Output the (X, Y) coordinate of the center of the cell containing the given text.  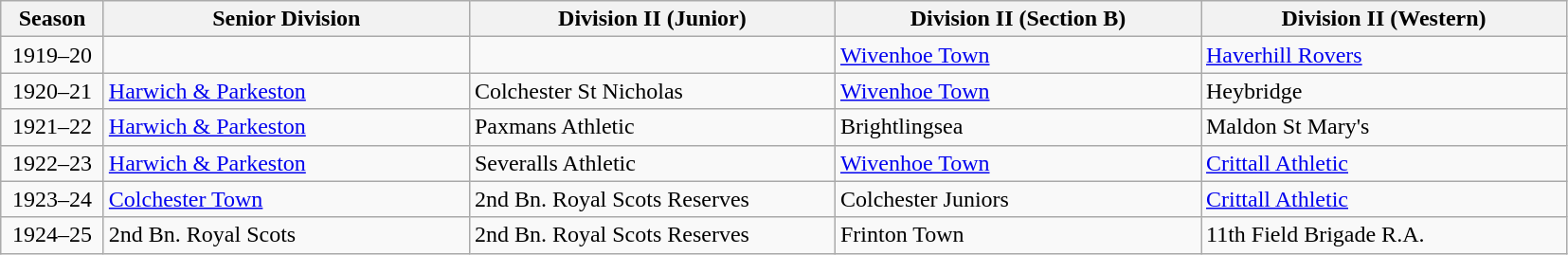
1922–23 (53, 163)
Heybridge (1384, 91)
11th Field Brigade R.A. (1384, 235)
Maldon St Mary's (1384, 127)
2nd Bn. Royal Scots (286, 235)
Haverhill Rovers (1384, 55)
Severalls Athletic (652, 163)
1919–20 (53, 55)
1920–21 (53, 91)
Division II (Section B) (1018, 19)
Season (53, 19)
Paxmans Athletic (652, 127)
Brightlingsea (1018, 127)
Division II (Western) (1384, 19)
1923–24 (53, 199)
Colchester Town (286, 199)
Division II (Junior) (652, 19)
Colchester St Nicholas (652, 91)
Senior Division (286, 19)
1921–22 (53, 127)
1924–25 (53, 235)
Colchester Juniors (1018, 199)
Frinton Town (1018, 235)
